For the text-containing cell, return its midpoint in (x, y) coordinate format. 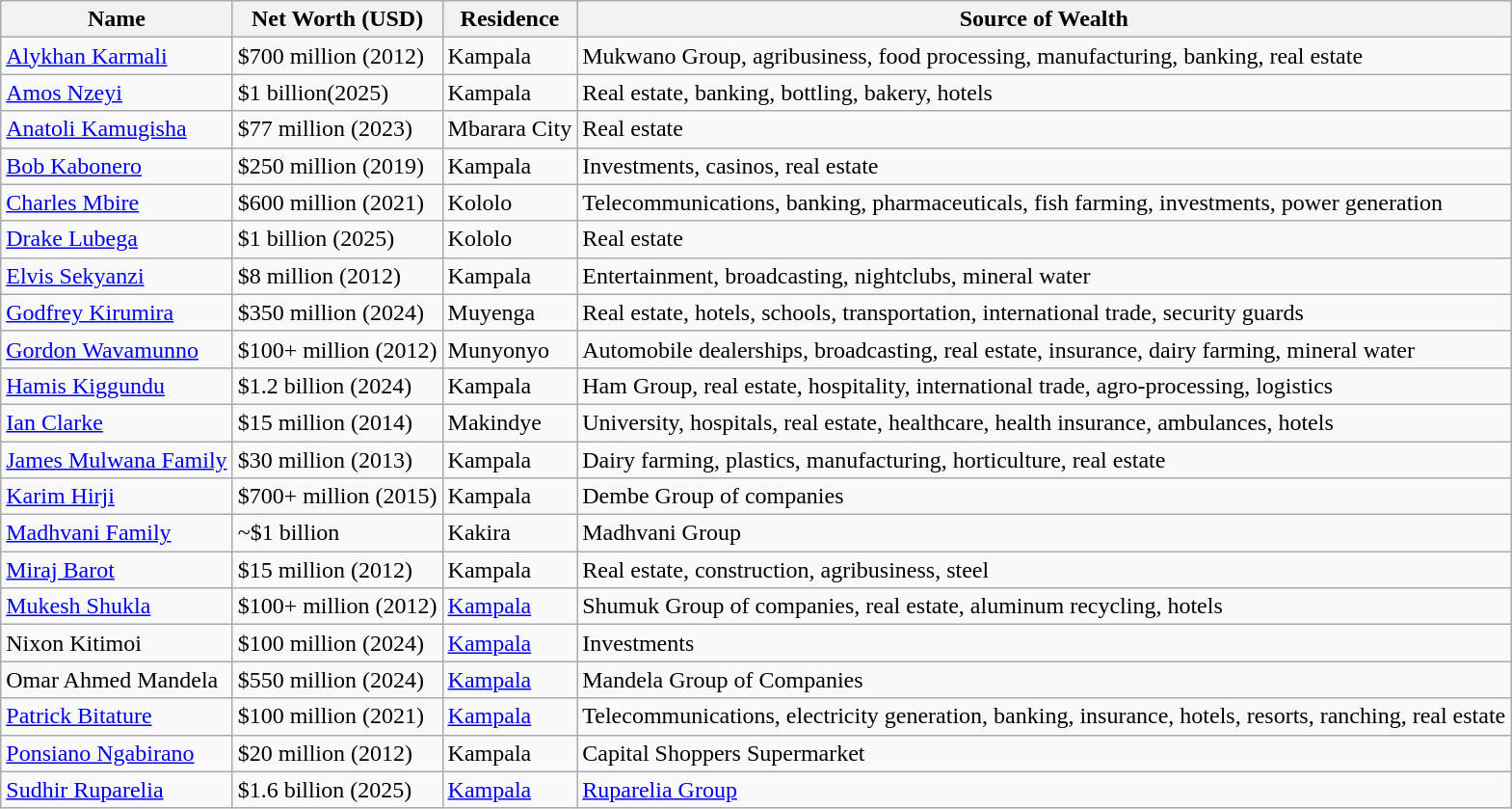
$100 million (2024) (337, 643)
Karim Hirji (117, 497)
Mbarara City (510, 129)
Alykhan Karmali (117, 56)
Munyonyo (510, 349)
Ian Clarke (117, 422)
Anatoli Kamugisha (117, 129)
Investments (1045, 643)
$30 million (2013) (337, 460)
$1.2 billion (2024) (337, 386)
Makindye (510, 422)
$700 million (2012) (337, 56)
Elvis Sekyanzi (117, 276)
Kakira (510, 533)
$1 billion(2025) (337, 93)
$250 million (2019) (337, 166)
Real estate, banking, bottling, bakery, hotels (1045, 93)
Charles Mbire (117, 202)
Dairy farming, plastics, manufacturing, horticulture, real estate (1045, 460)
Godfrey Kirumira (117, 312)
Residence (510, 19)
$600 million (2021) (337, 202)
$15 million (2012) (337, 570)
Telecommunications, banking, pharmaceuticals, fish farming, investments, power generation (1045, 202)
Net Worth (USD) (337, 19)
Telecommunications, electricity generation, banking, insurance, hotels, resorts, ranching, real estate (1045, 716)
Shumuk Group of companies, real estate, aluminum recycling, hotels (1045, 607)
Amos Nzeyi (117, 93)
Miraj Barot (117, 570)
$77 million (2023) (337, 129)
Muyenga (510, 312)
Drake Lubega (117, 239)
Source of Wealth (1045, 19)
$350 million (2024) (337, 312)
Sudhir Ruparelia (117, 790)
Mukwano Group, agribusiness, food processing, manufacturing, banking, real estate (1045, 56)
Mandela Group of Companies (1045, 680)
Automobile dealerships, broadcasting, real estate, insurance, dairy farming, mineral water (1045, 349)
Ponsiano Ngabirano (117, 753)
Nixon Kitimoi (117, 643)
Name (117, 19)
~$1 billion (337, 533)
$550 million (2024) (337, 680)
Patrick Bitature (117, 716)
Gordon Wavamunno (117, 349)
Mukesh Shukla (117, 607)
University, hospitals, real estate, healthcare, health insurance, ambulances, hotels (1045, 422)
Madhvani Family (117, 533)
$8 million (2012) (337, 276)
Entertainment, broadcasting, nightclubs, mineral water (1045, 276)
Dembe Group of companies (1045, 497)
Bob Kabonero (117, 166)
Capital Shoppers Supermarket (1045, 753)
$700+ million (2015) (337, 497)
Hamis Kiggundu (117, 386)
Madhvani Group (1045, 533)
Omar Ahmed Mandela (117, 680)
$1 billion (2025) (337, 239)
$1.6 billion (2025) (337, 790)
Ham Group, real estate, hospitality, international trade, agro-processing, logistics (1045, 386)
Real estate, construction, agribusiness, steel (1045, 570)
$100 million (2021) (337, 716)
$20 million (2012) (337, 753)
$15 million (2014) (337, 422)
Real estate, hotels, schools, transportation, international trade, security guards (1045, 312)
Investments, casinos, real estate (1045, 166)
Ruparelia Group (1045, 790)
James Mulwana Family (117, 460)
